Identify which cell holds the provided text, then report its [x, y] central coordinate. 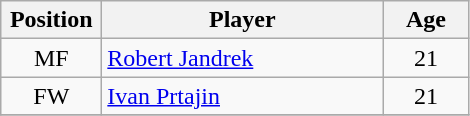
MF [52, 58]
Player [242, 20]
Position [52, 20]
Robert Jandrek [242, 58]
Age [426, 20]
FW [52, 96]
Ivan Prtajin [242, 96]
